Detect which cell encompasses the target text, then output its (x, y) center coordinate. 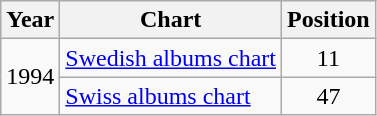
Swedish albums chart (171, 58)
47 (329, 96)
11 (329, 58)
Chart (171, 20)
Swiss albums chart (171, 96)
1994 (30, 77)
Year (30, 20)
Position (329, 20)
